Capture the cell that displays the provided text and extract its (x, y) central coordinate. 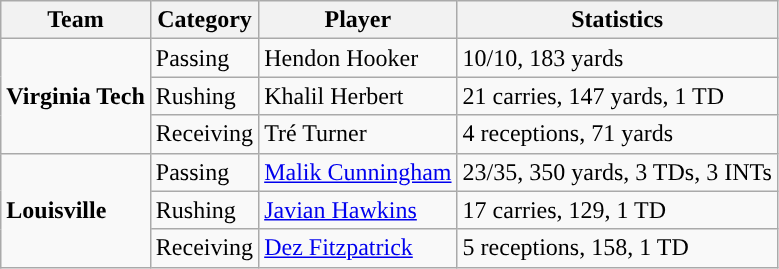
Team (76, 20)
Dez Fitzpatrick (358, 248)
10/10, 183 yards (617, 58)
23/35, 350 yards, 3 TDs, 3 INTs (617, 172)
Statistics (617, 20)
Category (204, 20)
Tré Turner (358, 134)
Khalil Herbert (358, 96)
17 carries, 129, 1 TD (617, 210)
Player (358, 20)
Javian Hawkins (358, 210)
21 carries, 147 yards, 1 TD (617, 96)
Hendon Hooker (358, 58)
Virginia Tech (76, 96)
4 receptions, 71 yards (617, 134)
Louisville (76, 210)
5 receptions, 158, 1 TD (617, 248)
Malik Cunningham (358, 172)
